Find where the given text appears and provide that cell's center as (x, y) coordinate. 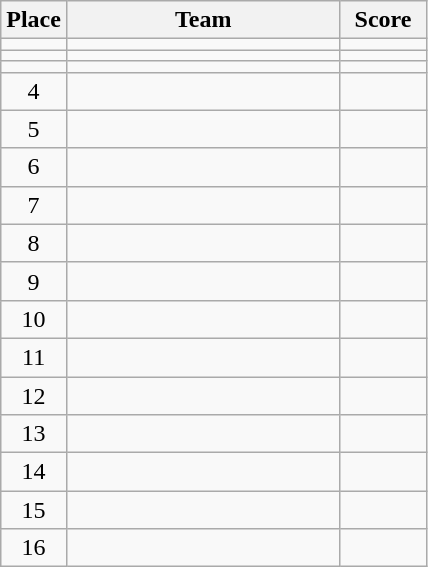
15 (34, 510)
Score (383, 20)
9 (34, 281)
13 (34, 434)
16 (34, 548)
14 (34, 472)
11 (34, 357)
Team (203, 20)
Place (34, 20)
12 (34, 395)
4 (34, 91)
5 (34, 129)
7 (34, 205)
10 (34, 319)
6 (34, 167)
8 (34, 243)
